Determine the [x, y] coordinate at the center of the cell enclosing the given text.  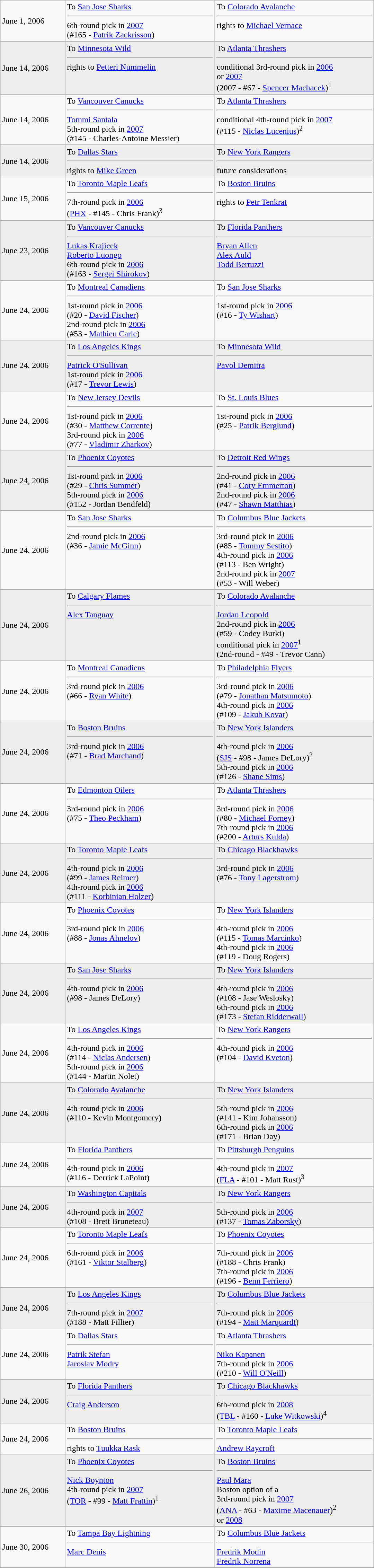
To Toronto Maple Leafs7th-round pick in 2006(PHX - #145 - Chris Frank)3 [140, 199]
To New York Islanders5th-round pick in 2006(#141 - Kim Johansson)6th-round pick in 2006(#171 - Brian Day) [294, 1113]
To New York Islanders4th-round pick in 2006(#108 - Jase Weslosky)6th-round pick in 2006(#173 - Stefan Ridderwall) [294, 993]
To New York Rangers4th-round pick in 2006(#104 - David Kveton) [294, 1053]
To Colorado Avalanche4th-round pick in 2006(#110 - Kevin Montgomery) [140, 1113]
To Montreal Canadiens1st-round pick in 2006(#20 - David Fischer)2nd-round pick in 2006(#53 - Mathieu Carle) [140, 310]
To Pittsburgh Penguins4th-round pick in 2007(FLA - #101 - Matt Rust)3 [294, 1165]
To Columbus Blue Jackets3rd-round pick in 2006(#85 - Tommy Sestito)4th-round pick in 2006(#113 - Ben Wright)2nd-round pick in 2007(#53 - Will Weber) [294, 550]
To Atlanta ThrashersNiko Kapanen7th-round pick in 2006(#210 - Will O'Neill) [294, 1354]
To Montreal Canadiens3rd-round pick in 2006(#66 - Ryan White) [140, 691]
To Boston Bruinsrights to Tuukka Rask [140, 1439]
To Atlanta Thrashersconditional 3rd-round pick in 2006or 2007(2007 - #67 - Spencer Machacek)1 [294, 68]
To Dallas Starsrights to Mike Green [140, 161]
To New York Rangersfuture considerations [294, 161]
June 1, 2006 [33, 21]
June 15, 2006 [33, 199]
To San Jose Sharks2nd-round pick in 2006(#36 - Jamie McGinn) [140, 550]
To Florida Panthers4th-round pick in 2006(#116 - Derrick LaPoint) [140, 1165]
To Dallas StarsPatrik StefanJaroslav Modry [140, 1354]
To Columbus Blue JacketsFredrik ModinFredrik Norrena [294, 1547]
To Florida PanthersCraig Anderson [140, 1401]
To Toronto Maple Leafs4th-round pick in 2006(#99 - James Reimer)4th-round pick in 2006(#111 - Korbinian Holzer) [140, 873]
To Phoenix Coyotes7th-round pick in 2006(#188 - Chris Frank)7th-round pick in 2006(#196 - Benn Ferriero) [294, 1258]
To New York Rangers5th-round pick in 2006(#137 - Tomas Zaborsky) [294, 1207]
To Chicago Blackhawks6th-round pick in 2008(TBL - #160 - Luke Witkowski)4 [294, 1401]
To San Jose Sharks1st-round pick in 2006(#16 - Ty Wishart) [294, 310]
To Phoenix Coyotes1st-round pick in 2006(#29 - Chris Summer)5th-round pick in 2006(#152 - Jordan Bendfeld) [140, 481]
To Detroit Red Wings2nd-round pick in 2006(#41 - Cory Emmerton)2nd-round pick in 2006(#47 - Shawn Matthias) [294, 481]
To San Jose Sharks6th-round pick in 2007(#165 - Patrik Zackrisson) [140, 21]
June 23, 2006 [33, 250]
To New York Islanders4th-round pick in 2006(SJS - #98 - James DeLory)25th-round pick in 2006(#126 - Shane Sims) [294, 752]
To San Jose Sharks4th-round pick in 2006(#98 - James DeLory) [140, 993]
To Los Angeles Kings7th-round pick in 2007(#188 - Matt Fillier) [140, 1308]
To Minnesota Wildrights to Petteri Nummelin [140, 68]
To Toronto Maple Leafs6th-round pick in 2006(#161 - Viktor Stalberg) [140, 1258]
To Minnesota WildPavol Demitra [294, 365]
To Florida PanthersBryan AllenAlex AuldTodd Bertuzzi [294, 250]
To Columbus Blue Jackets7th-round pick in 2006(#194 - Matt Marquardt) [294, 1308]
June 26, 2006 [33, 1490]
To Toronto Maple LeafsAndrew Raycroft [294, 1439]
To Washington Capitals4th-round pick in 2007(#108 - Brett Bruneteau) [140, 1207]
To Tampa Bay LightningMarc Denis [140, 1547]
To Phoenix Coyotes3rd-round pick in 2006(#88 - Jonas Ahnelov) [140, 933]
To Edmonton Oilers3rd-round pick in 2006(#75 - Theo Peckham) [140, 813]
To Los Angeles KingsPatrick O'Sullivan1st-round pick in 2006(#17 - Trevor Lewis) [140, 365]
To Colorado Avalancherights to Michael Vernace [294, 21]
To Calgary FlamesAlex Tanguay [140, 625]
To Atlanta Thrashers3rd-round pick in 2006(#80 - Michael Forney)7th-round pick in 2006(#200 - Arturs Kulda) [294, 813]
To Vancouver CanucksTommi Santala5th-round pick in 2007(#145 - Charles-Antoine Messier) [140, 120]
To Atlanta Thrashersconditional 4th-round pick in 2007(#115 - Niclas Lucenius)2 [294, 120]
To New Jersey Devils1st-round pick in 2006(#30 - Matthew Corrente)3rd-round pick in 2006(#77 - Vladimir Zharkov) [140, 421]
To Los Angeles Kings4th-round pick in 2006(#114 - Niclas Andersen)5th-round pick in 2006(#144 - Martin Nolet) [140, 1053]
To Philadelphia Flyers3rd-round pick in 2006(#79 - Jonathan Matsumoto)4th-round pick in 2006(#109 - Jakub Kovar) [294, 691]
June 30, 2006 [33, 1547]
To Vancouver CanucksLukas KrajicekRoberto Luongo6th-round pick in 2006(#163 - Sergei Shirokov) [140, 250]
To Boston Bruinsrights to Petr Tenkrat [294, 199]
To Boston Bruins3rd-round pick in 2006(#71 - Brad Marchand) [140, 752]
To New York Islanders4th-round pick in 2006(#115 - Tomas Marcinko)4th-round pick in 2006(#119 - Doug Rogers) [294, 933]
To Boston BruinsPaul MaraBoston option of a3rd-round pick in 2007(ANA - #63 - Maxime Macenauer)2or 2008 [294, 1490]
To Chicago Blackhawks3rd-round pick in 2006(#76 - Tony Lagerstrom) [294, 873]
To Phoenix CoyotesNick Boynton4th-round pick in 2007(TOR - #99 - Matt Frattin)1 [140, 1490]
To Colorado AvalancheJordan Leopold2nd-round pick in 2006(#59 - Codey Burki)conditional pick in 20071(2nd-round - #49 - Trevor Cann) [294, 625]
To St. Louis Blues1st-round pick in 2006(#25 - Patrik Berglund) [294, 421]
